Find where the given text appears and provide that cell's center as (x, y) coordinate. 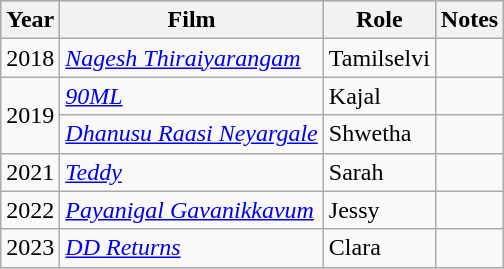
90ML (192, 96)
Tamilselvi (379, 58)
Role (379, 20)
Payanigal Gavanikkavum (192, 210)
2022 (30, 210)
2023 (30, 248)
Clara (379, 248)
Dhanusu Raasi Neyargale (192, 134)
Kajal (379, 96)
DD Returns (192, 248)
Sarah (379, 172)
2021 (30, 172)
Teddy (192, 172)
2018 (30, 58)
Film (192, 20)
2019 (30, 115)
Year (30, 20)
Shwetha (379, 134)
Nagesh Thiraiyarangam (192, 58)
Jessy (379, 210)
Notes (469, 20)
